Detect which cell encompasses the target text, then output its [X, Y] center coordinate. 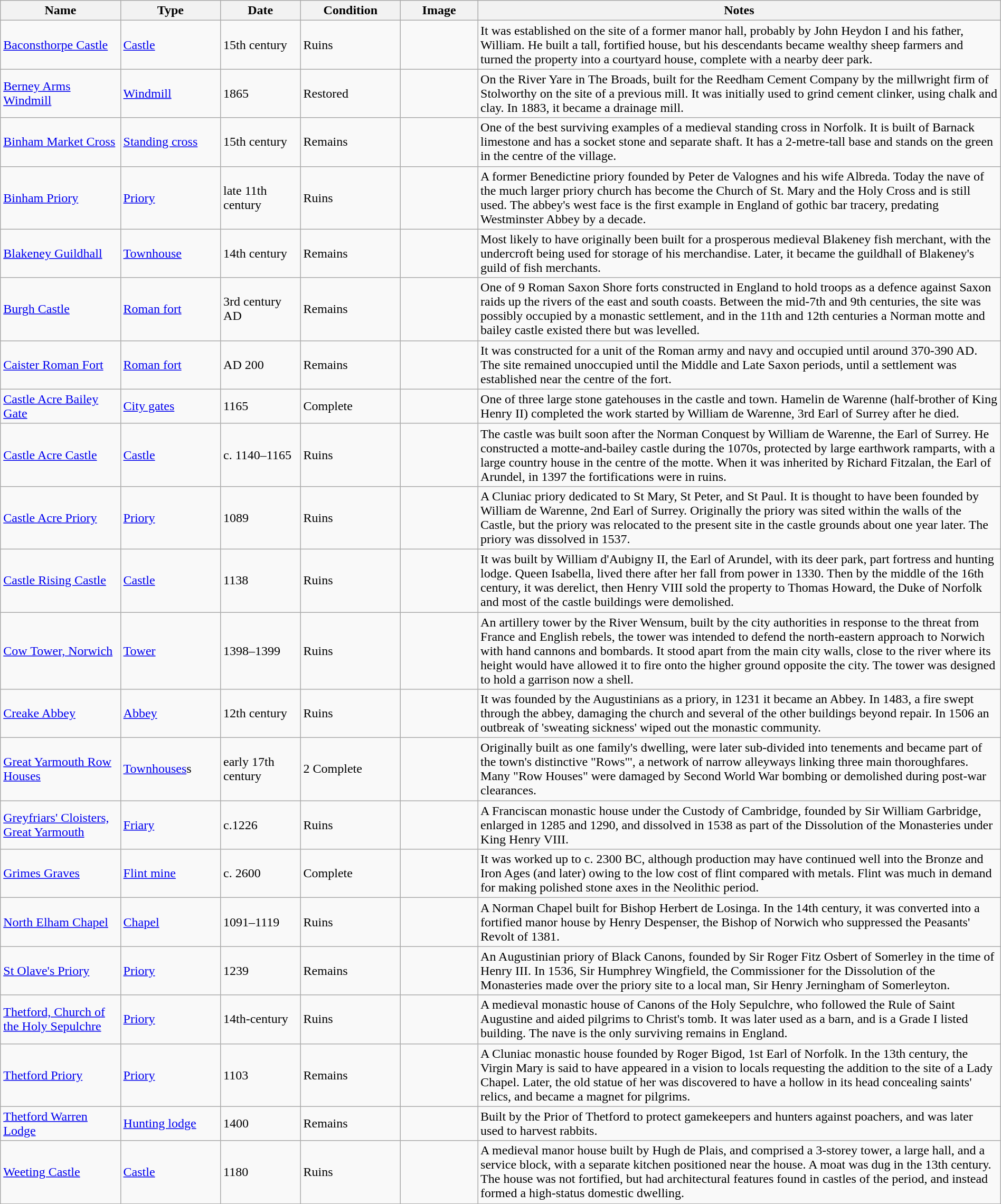
3rd century AD [261, 309]
Grimes Graves [60, 874]
1180 [261, 1172]
Castle Acre Castle [60, 455]
Type [170, 11]
Binham Priory [60, 197]
AD 200 [261, 365]
Condition [351, 11]
Castle Acre Bailey Gate [60, 406]
Great Yarmouth Row Houses [60, 770]
c.1226 [261, 825]
Castle Rising Castle [60, 581]
Greyfriars' Cloisters, Great Yarmouth [60, 825]
St Olave's Priory [60, 971]
1103 [261, 1075]
Weeting Castle [60, 1172]
Windmill [170, 93]
1865 [261, 93]
Chapel [170, 922]
2 Complete [351, 770]
Friary [170, 825]
Cow Tower, Norwich [60, 651]
1165 [261, 406]
12th century [261, 714]
Tower [170, 651]
Thetford, Church of the Holy Sepulchre [60, 1019]
late 11th century [261, 197]
Built by the Prior of Thetford to protect gamekeepers and hunters against poachers, and was later used to harvest rabbits. [739, 1123]
Hunting lodge [170, 1123]
Abbey [170, 714]
North Elham Chapel [60, 922]
Notes [739, 11]
Creake Abbey [60, 714]
early 17th century [261, 770]
c. 1140–1165 [261, 455]
Townhousess [170, 770]
Flint mine [170, 874]
1398–1399 [261, 651]
1091–1119 [261, 922]
Caister Roman Fort [60, 365]
c. 2600 [261, 874]
Restored [351, 93]
Townhouse [170, 253]
Thetford Warren Lodge [60, 1123]
Name [60, 11]
Burgh Castle [60, 309]
1239 [261, 971]
Binham Market Cross [60, 142]
Standing cross [170, 142]
Thetford Priory [60, 1075]
1400 [261, 1123]
1138 [261, 581]
City gates [170, 406]
Blakeney Guildhall [60, 253]
Image [439, 11]
Baconsthorpe Castle [60, 45]
14th-century [261, 1019]
Castle Acre Priory [60, 517]
1089 [261, 517]
Date [261, 11]
14th century [261, 253]
Berney Arms Windmill [60, 93]
